Scan for the cell matching the given text and deliver its [X, Y] coordinate at center. 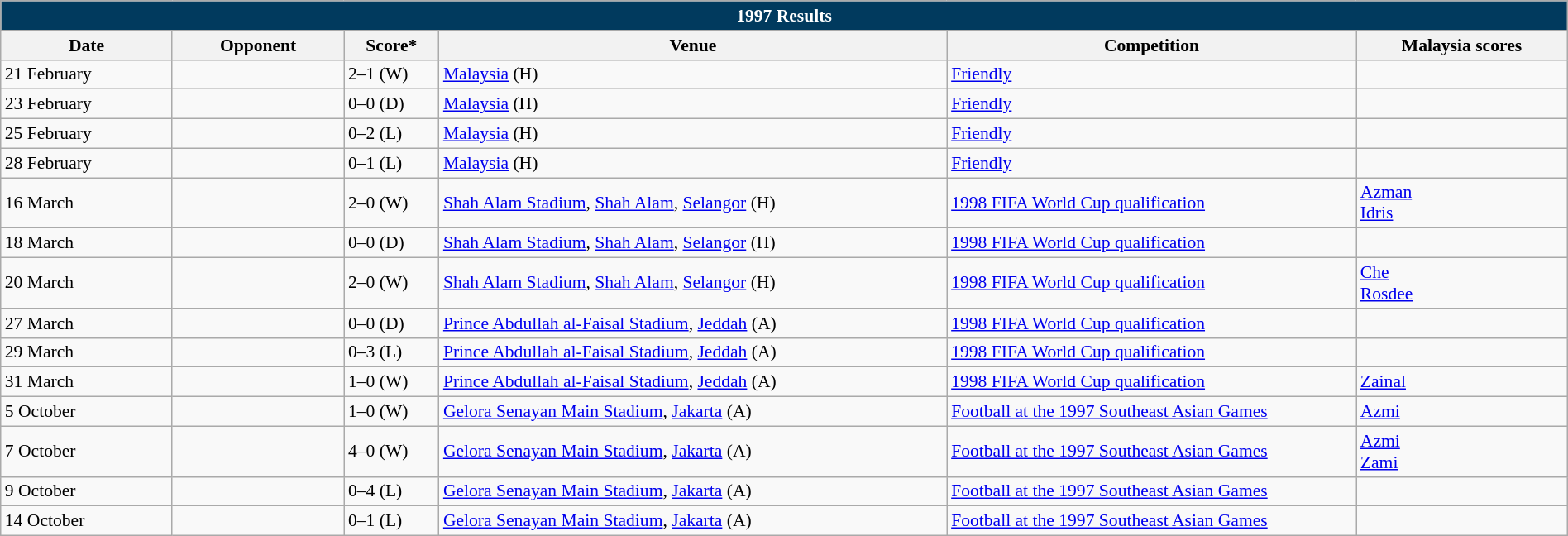
0–2 (L) [392, 134]
Azmi [1462, 412]
0–3 (L) [392, 352]
18 March [87, 243]
1997 Results [784, 16]
7 October [87, 452]
Competition [1151, 45]
29 March [87, 352]
5 October [87, 412]
Azman Idris [1462, 203]
2–1 (W) [392, 74]
31 March [87, 382]
Azmi Zami [1462, 452]
21 February [87, 74]
27 March [87, 323]
4–0 (W) [392, 452]
20 March [87, 283]
0–4 (L) [392, 491]
14 October [87, 521]
25 February [87, 134]
16 March [87, 203]
Venue [693, 45]
Malaysia scores [1462, 45]
9 October [87, 491]
Che Rosdee [1462, 283]
Zainal [1462, 382]
28 February [87, 163]
Date [87, 45]
Opponent [258, 45]
Score* [392, 45]
23 February [87, 104]
